Return the [X, Y] coordinate for the center point of the cell that contains the specified text.  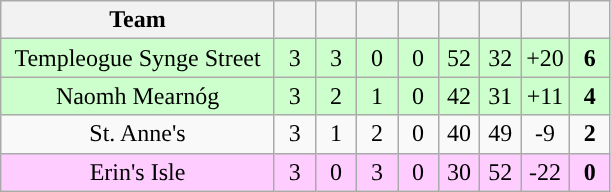
32 [500, 58]
Templeogue Synge Street [138, 58]
Team [138, 20]
+11 [546, 96]
30 [460, 172]
4 [590, 96]
49 [500, 134]
42 [460, 96]
40 [460, 134]
+20 [546, 58]
Erin's Isle [138, 172]
6 [590, 58]
St. Anne's [138, 134]
31 [500, 96]
-9 [546, 134]
-22 [546, 172]
Naomh Mearnóg [138, 96]
